Return (x, y) of the center of cell containing provided text 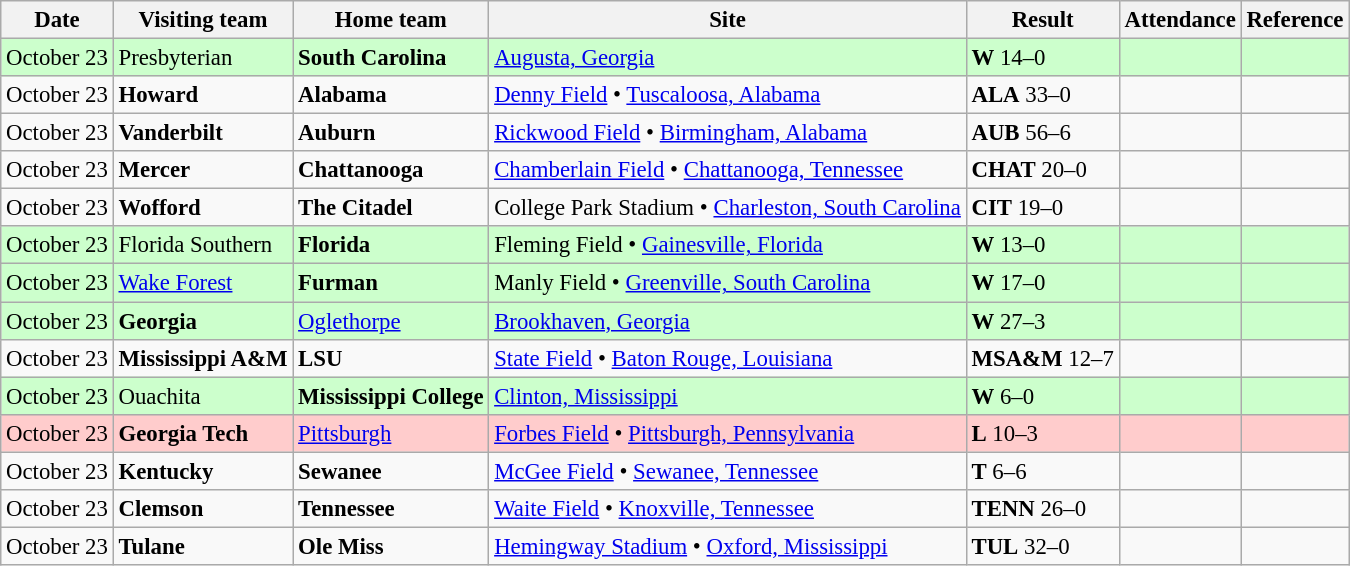
W 17–0 (1042, 283)
Ouachita (203, 396)
CIT 19–0 (1042, 208)
Date (57, 20)
Ole Miss (391, 546)
W 27–3 (1042, 321)
Denny Field • Tuscaloosa, Alabama (728, 95)
Georgia (203, 321)
Result (1042, 20)
MSA&M 12–7 (1042, 358)
Presbyterian (203, 58)
Hemingway Stadium • Oxford, Mississippi (728, 546)
The Citadel (391, 208)
AUB 56–6 (1042, 133)
Visiting team (203, 20)
Tulane (203, 546)
Reference (1295, 20)
Home team (391, 20)
Mercer (203, 170)
Oglethorpe (391, 321)
L 10–3 (1042, 433)
Mississippi A&M (203, 358)
Howard (203, 95)
Florida Southern (203, 245)
Augusta, Georgia (728, 58)
Wake Forest (203, 283)
Georgia Tech (203, 433)
South Carolina (391, 58)
Attendance (1180, 20)
T 6–6 (1042, 471)
Rickwood Field • Birmingham, Alabama (728, 133)
TENN 26–0 (1042, 509)
Chattanooga (391, 170)
College Park Stadium • Charleston, South Carolina (728, 208)
Brookhaven, Georgia (728, 321)
CHAT 20–0 (1042, 170)
Wofford (203, 208)
Furman (391, 283)
Manly Field • Greenville, South Carolina (728, 283)
Vanderbilt (203, 133)
W 13–0 (1042, 245)
W 6–0 (1042, 396)
Clemson (203, 509)
Auburn (391, 133)
LSU (391, 358)
Kentucky (203, 471)
ALA 33–0 (1042, 95)
Forbes Field • Pittsburgh, Pennsylvania (728, 433)
Waite Field • Knoxville, Tennessee (728, 509)
Clinton, Mississippi (728, 396)
Tennessee (391, 509)
Florida (391, 245)
Chamberlain Field • Chattanooga, Tennessee (728, 170)
Fleming Field • Gainesville, Florida (728, 245)
TUL 32–0 (1042, 546)
Alabama (391, 95)
McGee Field • Sewanee, Tennessee (728, 471)
Site (728, 20)
Sewanee (391, 471)
State Field • Baton Rouge, Louisiana (728, 358)
Pittsburgh (391, 433)
Mississippi College (391, 396)
W 14–0 (1042, 58)
